Return the [x, y] coordinate for the center point of the cell that contains the specified text.  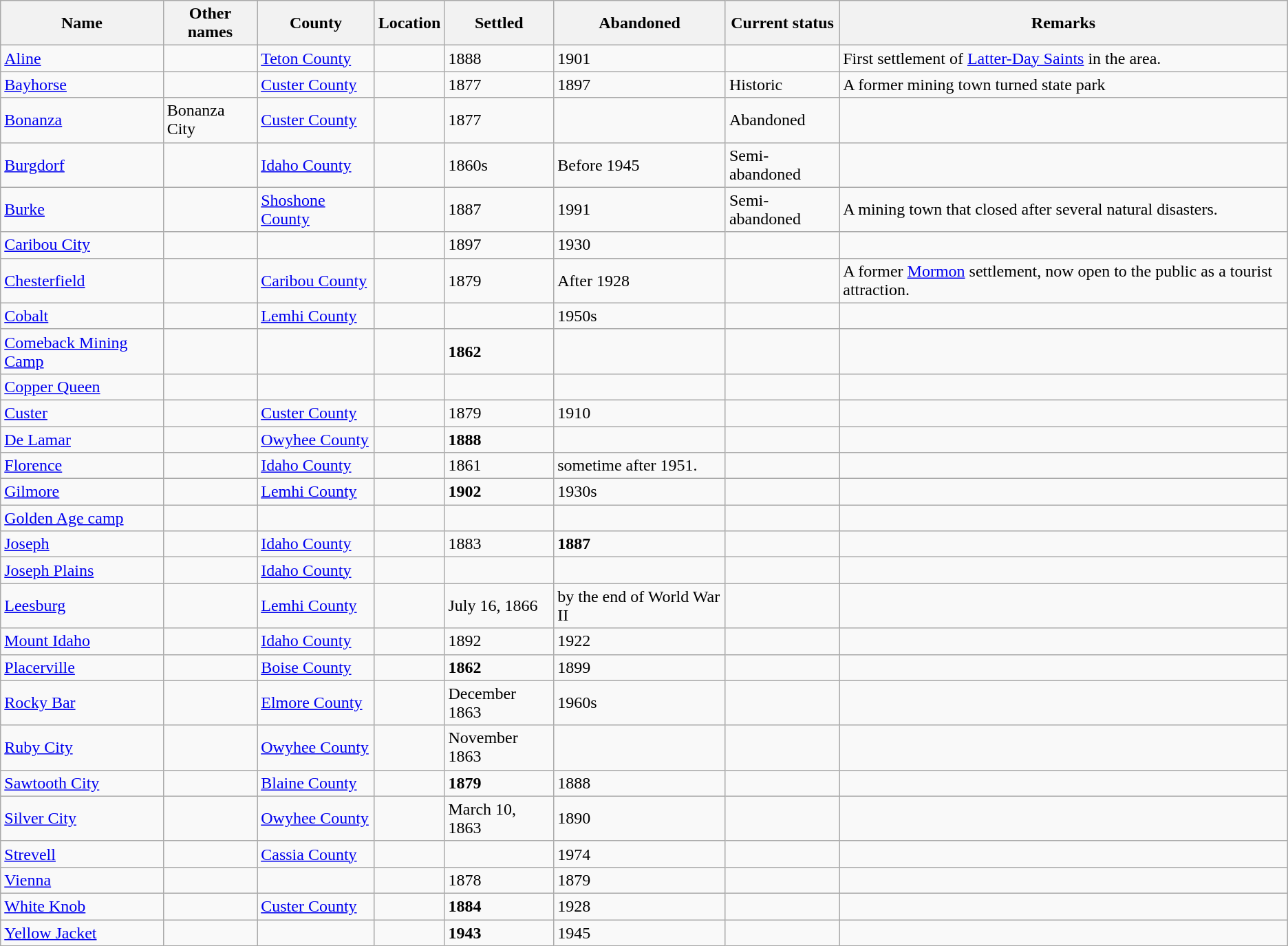
Bonanza City [211, 120]
1930 [640, 245]
Silver City [82, 819]
After 1928 [640, 281]
Historic [782, 85]
1960s [640, 703]
1945 [640, 932]
Caribou City [82, 245]
Florence [82, 466]
Vienna [82, 880]
1890 [640, 819]
1910 [640, 413]
Chesterfield [82, 281]
Strevell [82, 854]
Custer [82, 413]
A mining town that closed after several natural disasters. [1064, 209]
1922 [640, 641]
1901 [640, 58]
Burke [82, 209]
Name [82, 23]
County [316, 23]
March 10, 1863 [500, 819]
Caribou County [316, 281]
Aline [82, 58]
December 1863 [500, 703]
Burgdorf [82, 165]
1943 [500, 932]
Leesburg [82, 605]
1883 [500, 544]
White Knob [82, 906]
Ruby City [82, 747]
November 1863 [500, 747]
Boise County [316, 667]
1892 [500, 641]
De Lamar [82, 440]
1878 [500, 880]
1861 [500, 466]
by the end of World War II [640, 605]
Placerville [82, 667]
Remarks [1064, 23]
Before 1945 [640, 165]
1930s [640, 492]
First settlement of Latter-Day Saints in the area. [1064, 58]
Settled [500, 23]
Bonanza [82, 120]
1902 [500, 492]
Bayhorse [82, 85]
Copper Queen [82, 387]
Blaine County [316, 783]
1950s [640, 316]
Current status [782, 23]
Yellow Jacket [82, 932]
1991 [640, 209]
1899 [640, 667]
Sawtooth City [82, 783]
1884 [500, 906]
Other names [211, 23]
A former mining town turned state park [1064, 85]
Elmore County [316, 703]
sometime after 1951. [640, 466]
Rocky Bar [82, 703]
July 16, 1866 [500, 605]
Golden Age camp [82, 518]
A former Mormon settlement, now open to the public as a tourist attraction. [1064, 281]
Joseph Plains [82, 570]
Mount Idaho [82, 641]
1860s [500, 165]
Cassia County [316, 854]
Teton County [316, 58]
1928 [640, 906]
Location [409, 23]
Comeback Mining Camp [82, 351]
Joseph [82, 544]
Gilmore [82, 492]
Cobalt [82, 316]
1974 [640, 854]
Shoshone County [316, 209]
